Provide the [x, y] coordinate of the cell's center where the given text is located.  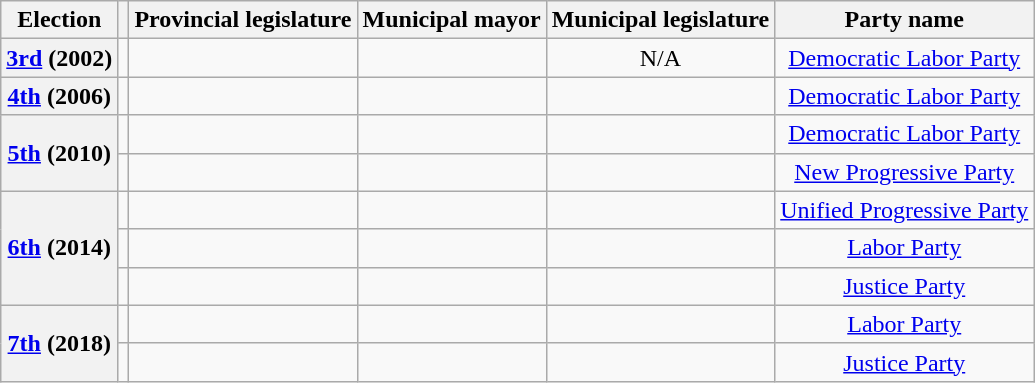
7th (2018) [60, 343]
Party name [904, 20]
Election [60, 20]
6th (2014) [60, 248]
4th (2006) [60, 96]
3rd (2002) [60, 58]
5th (2010) [60, 153]
New Progressive Party [904, 172]
Provincial legislature [243, 20]
N/A [660, 58]
Municipal mayor [452, 20]
Unified Progressive Party [904, 210]
Municipal legislature [660, 20]
